Identify which cell holds the provided text, then report its (x, y) central coordinate. 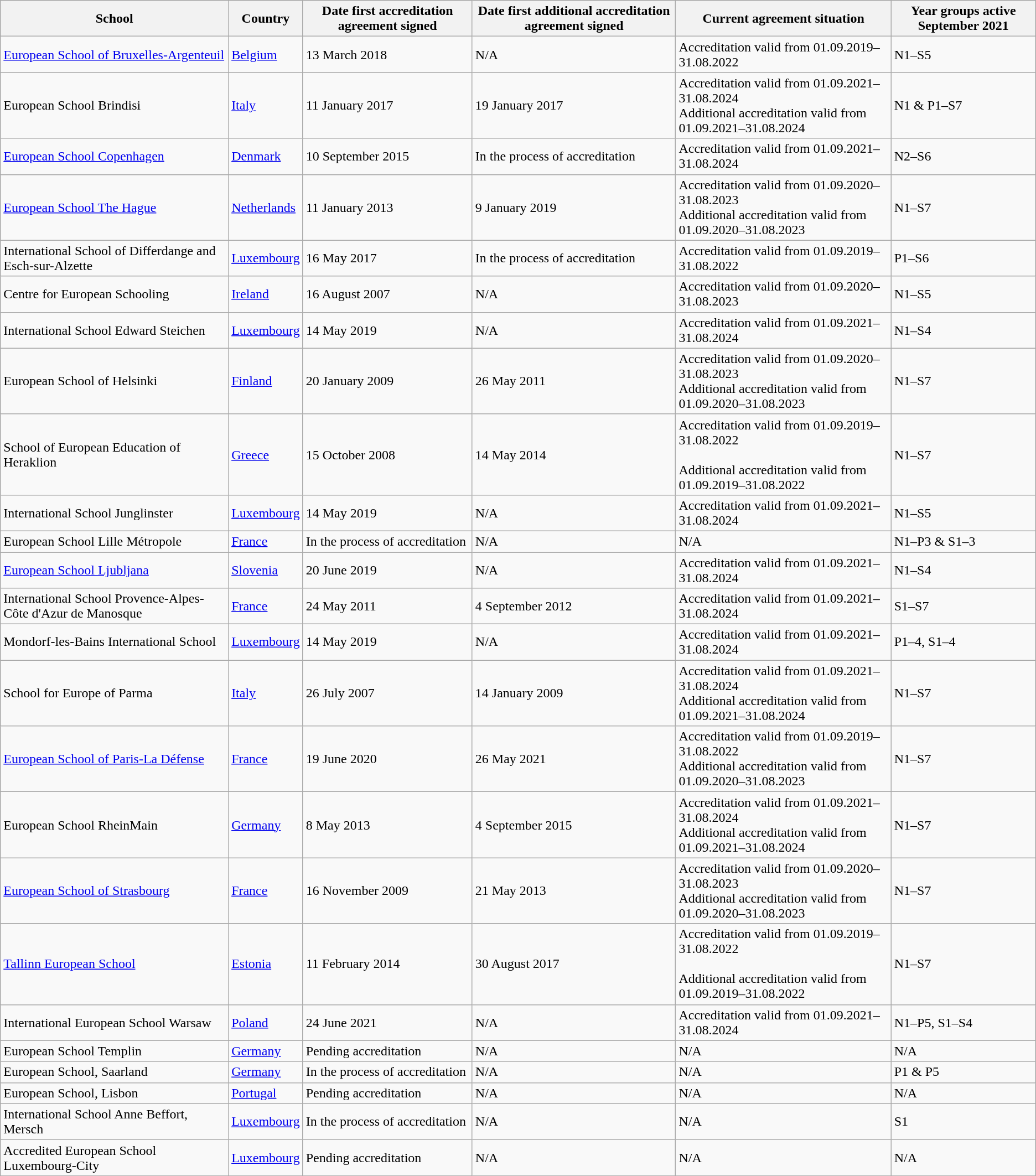
16 November 2009 (387, 891)
24 May 2011 (387, 607)
European School, Lisbon (115, 1093)
13 March 2018 (387, 54)
S1–S7 (963, 607)
Accreditation valid from 01.09.2020– 31.08.2023 (784, 294)
European School Copenhagen (115, 156)
N1–P5, S1–S4 (963, 1023)
Mondorf-les-Bains International School (115, 642)
Date first additional accreditation agreement signed (574, 19)
European School Brindisi (115, 105)
8 May 2013 (387, 825)
30 August 2017 (574, 964)
14 January 2009 (574, 693)
10 September 2015 (387, 156)
N1–P3 & S1–3 (963, 541)
P1–S6 (963, 258)
European School of Paris-La Défense (115, 759)
20 January 2009 (387, 381)
Denmark (266, 156)
Date first accreditation agreement signed (387, 19)
24 June 2021 (387, 1023)
Tallinn European School (115, 964)
School (115, 19)
European School Ljubljana (115, 570)
Belgium (266, 54)
9 January 2019 (574, 207)
16 August 2007 (387, 294)
International European School Warsaw (115, 1023)
School for Europe of Parma (115, 693)
Greece (266, 454)
Poland (266, 1023)
26 May 2011 (574, 381)
Ireland (266, 294)
N2–S6 (963, 156)
Netherlands (266, 207)
26 July 2007 (387, 693)
4 September 2012 (574, 607)
Year groups active September 2021 (963, 19)
Slovenia (266, 570)
International School Anne Beffort, Mersch (115, 1121)
20 June 2019 (387, 570)
P1–4, S1–4 (963, 642)
Centre for European Schooling (115, 294)
Current agreement situation (784, 19)
11 January 2017 (387, 105)
4 September 2015 (574, 825)
European School of Helsinki (115, 381)
15 October 2008 (387, 454)
Estonia (266, 964)
N1 & P1–S7 (963, 105)
11 February 2014 (387, 964)
P1 & P5 (963, 1072)
International School Junglinster (115, 512)
European School The Hague (115, 207)
S1 (963, 1121)
26 May 2021 (574, 759)
European School of Bruxelles-Argenteuil (115, 54)
⁠N1–S5 (963, 54)
Country (266, 19)
European School of Strasbourg (115, 891)
School of European Education of Heraklion (115, 454)
International School Edward Steichen (115, 330)
21 May 2013 (574, 891)
European School Lille Métropole (115, 541)
European School RheinMain (115, 825)
International School Provence-Alpes-Côte d'Azur de Manosque (115, 607)
Accredited European School Luxembourg-City (115, 1158)
Accreditation valid from 01.09.2020–31.08.2023Additional accreditation valid from 01.09.2020–31.08.2023 (784, 891)
19 June 2020 (387, 759)
European School, Saarland (115, 1072)
11 January 2013 (387, 207)
Accreditation valid from 01.09.2019– 31.08.2022Additional accreditation valid from 01.09.2020–31.08.2023 (784, 759)
European School Templin (115, 1051)
16 May 2017 (387, 258)
International School of Differdange and Esch-sur-Alzette (115, 258)
14 May 2014 (574, 454)
Portugal (266, 1093)
19 January 2017 (574, 105)
Finland (266, 381)
